Find where the given text appears and provide that cell's center as (X, Y) coordinate. 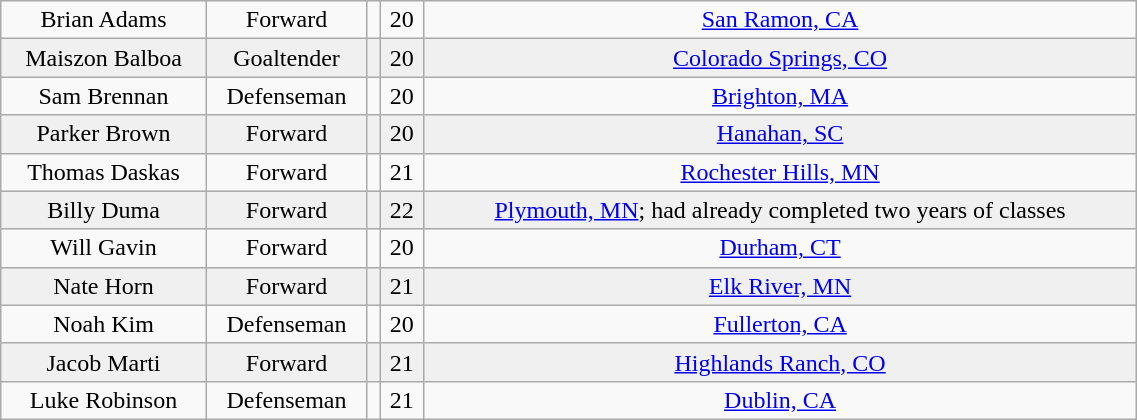
Colorado Springs, CO (780, 58)
Maiszon Balboa (104, 58)
Dublin, CA (780, 400)
San Ramon, CA (780, 20)
Durham, CT (780, 248)
Billy Duma (104, 210)
Thomas Daskas (104, 172)
Brighton, MA (780, 96)
Will Gavin (104, 248)
Noah Kim (104, 324)
Elk River, MN (780, 286)
Parker Brown (104, 134)
Luke Robinson (104, 400)
Jacob Marti (104, 362)
Fullerton, CA (780, 324)
Rochester Hills, MN (780, 172)
Goaltender (286, 58)
Brian Adams (104, 20)
22 (402, 210)
Plymouth, MN; had already completed two years of classes (780, 210)
Nate Horn (104, 286)
Hanahan, SC (780, 134)
Sam Brennan (104, 96)
Highlands Ranch, CO (780, 362)
